From the cell containing the given text, extract its center point as (x, y) coordinate. 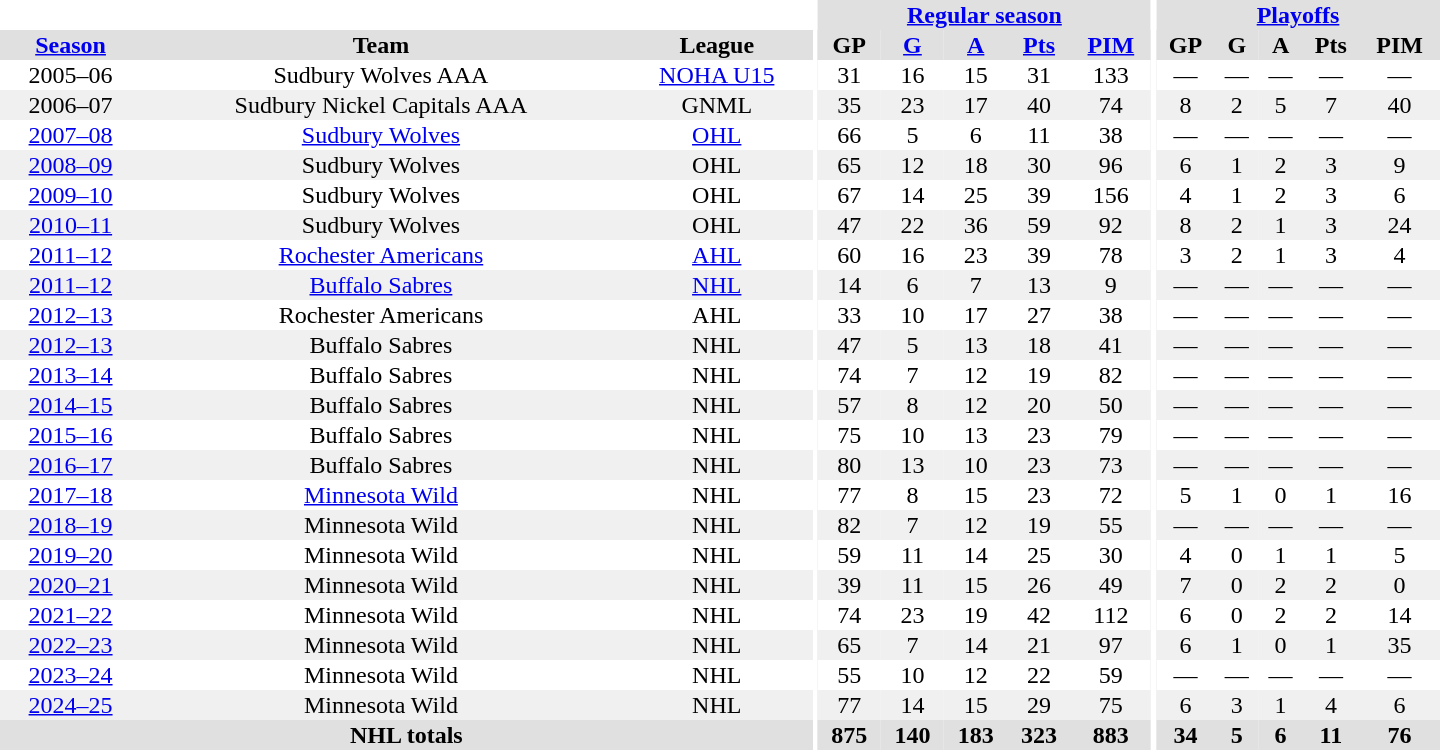
2013–14 (70, 375)
2019–20 (70, 555)
2010–11 (70, 225)
Season (70, 45)
Playoffs (1298, 15)
60 (850, 255)
92 (1112, 225)
57 (850, 405)
112 (1112, 615)
20 (1038, 405)
67 (850, 195)
2015–16 (70, 435)
Sudbury Wolves AAA (381, 75)
80 (850, 465)
76 (1400, 735)
29 (1038, 705)
26 (1038, 585)
2023–24 (70, 675)
78 (1112, 255)
2018–19 (70, 525)
42 (1038, 615)
League (717, 45)
Sudbury Nickel Capitals AAA (381, 105)
2009–10 (70, 195)
2014–15 (70, 405)
21 (1038, 645)
156 (1112, 195)
140 (912, 735)
2017–18 (70, 495)
2007–08 (70, 135)
79 (1112, 435)
2008–09 (70, 165)
50 (1112, 405)
33 (850, 315)
NHL totals (406, 735)
41 (1112, 345)
96 (1112, 165)
883 (1112, 735)
2016–17 (70, 465)
2021–22 (70, 615)
36 (976, 225)
Regular season (985, 15)
34 (1186, 735)
27 (1038, 315)
97 (1112, 645)
72 (1112, 495)
2005–06 (70, 75)
Team (381, 45)
183 (976, 735)
875 (850, 735)
323 (1038, 735)
24 (1400, 225)
2024–25 (70, 705)
NOHA U15 (717, 75)
2022–23 (70, 645)
49 (1112, 585)
GNML (717, 105)
133 (1112, 75)
73 (1112, 465)
2006–07 (70, 105)
66 (850, 135)
2020–21 (70, 585)
